Locate the cell with the specified text and output its (x, y) center coordinate. 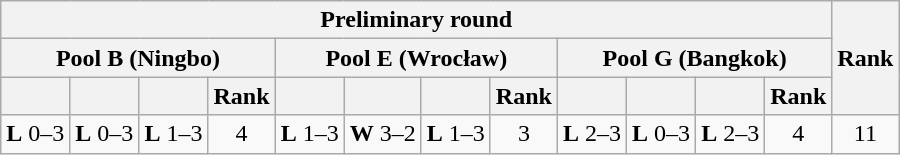
Preliminary round (416, 20)
W 3–2 (382, 134)
11 (866, 134)
3 (524, 134)
Pool B (Ningbo) (138, 58)
Pool G (Bangkok) (694, 58)
Pool E (Wrocław) (416, 58)
